Locate the cell with the specified text and output its [x, y] center coordinate. 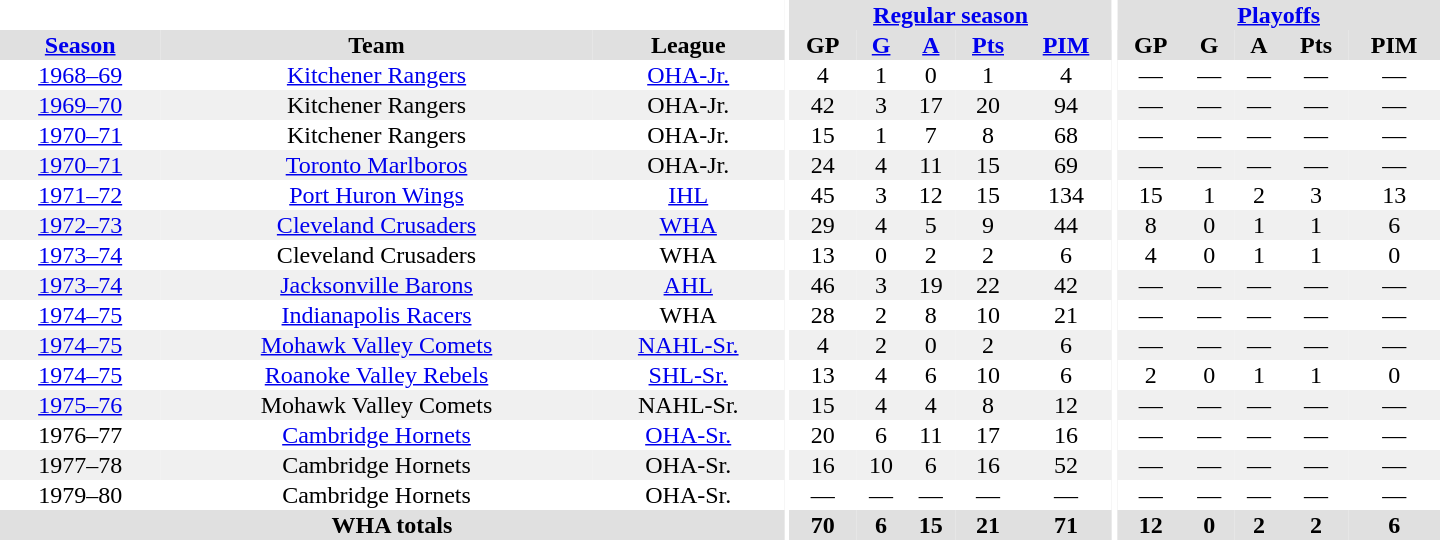
71 [1066, 525]
70 [822, 525]
Indianapolis Racers [376, 315]
94 [1066, 105]
SHL-Sr. [688, 375]
Jacksonville Barons [376, 285]
AHL [688, 285]
IHL [688, 195]
29 [822, 225]
1969–70 [80, 105]
28 [822, 315]
134 [1066, 195]
Regular season [950, 15]
45 [822, 195]
1977–78 [80, 465]
52 [1066, 465]
1976–77 [80, 435]
League [688, 45]
44 [1066, 225]
Playoffs [1278, 15]
7 [931, 135]
22 [988, 285]
1972–73 [80, 225]
19 [931, 285]
1975–76 [80, 405]
Toronto Marlboros [376, 165]
1968–69 [80, 75]
1979–80 [80, 495]
9 [988, 225]
Roanoke Valley Rebels [376, 375]
Team [376, 45]
69 [1066, 165]
WHA totals [392, 525]
1971–72 [80, 195]
24 [822, 165]
Port Huron Wings [376, 195]
5 [931, 225]
68 [1066, 135]
Season [80, 45]
46 [822, 285]
